Determine the [x, y] coordinate at the center of the cell enclosing the given text.  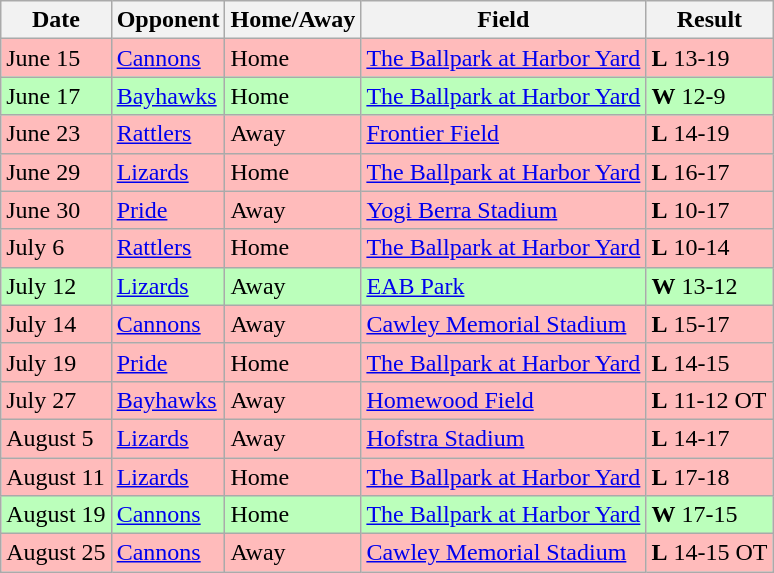
June 29 [56, 172]
August 19 [56, 515]
EAB Park [504, 286]
L 14-19 [710, 134]
L 15-17 [710, 324]
Result [710, 20]
Hofstra Stadium [504, 438]
June 23 [56, 134]
July 14 [56, 324]
July 6 [56, 248]
July 27 [56, 400]
L 10-14 [710, 248]
L 14-17 [710, 438]
L 14-15 OT [710, 553]
June 17 [56, 96]
Opponent [168, 20]
L 14-15 [710, 362]
June 15 [56, 58]
Frontier Field [504, 134]
July 19 [56, 362]
Home/Away [293, 20]
Date [56, 20]
L 16-17 [710, 172]
L 10-17 [710, 210]
July 12 [56, 286]
August 25 [56, 553]
August 11 [56, 477]
June 30 [56, 210]
W 13-12 [710, 286]
Field [504, 20]
L 17-18 [710, 477]
W 17-15 [710, 515]
Yogi Berra Stadium [504, 210]
L 11-12 OT [710, 400]
August 5 [56, 438]
W 12-9 [710, 96]
Homewood Field [504, 400]
L 13-19 [710, 58]
